Locate the cell with the specified text and output its [x, y] center coordinate. 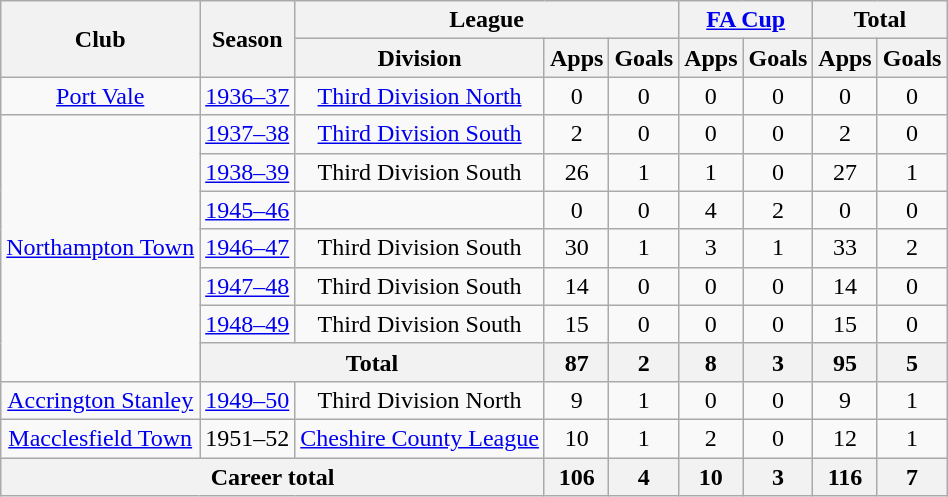
106 [576, 477]
87 [576, 362]
Port Vale [100, 96]
Accrington Stanley [100, 400]
1938–39 [248, 172]
7 [912, 477]
26 [576, 172]
27 [845, 172]
FA Cup [746, 20]
1936–37 [248, 96]
Season [248, 39]
Club [100, 39]
1951–52 [248, 438]
33 [845, 248]
Division [420, 58]
Macclesfield Town [100, 438]
1948–49 [248, 324]
1949–50 [248, 400]
95 [845, 362]
30 [576, 248]
8 [711, 362]
5 [912, 362]
116 [845, 477]
1946–47 [248, 248]
1937–38 [248, 134]
1945–46 [248, 210]
Cheshire County League [420, 438]
1947–48 [248, 286]
Northampton Town [100, 248]
Career total [273, 477]
League [487, 20]
12 [845, 438]
